Return [x, y] of the center of cell containing provided text 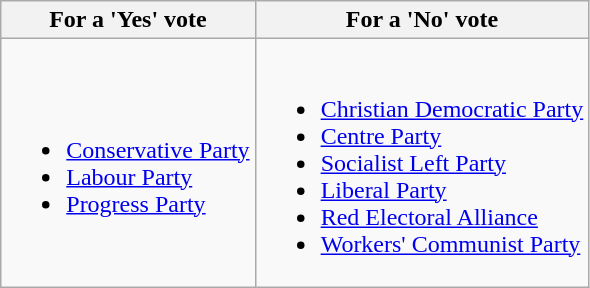
Christian Democratic PartyCentre PartySocialist Left PartyLiberal PartyRed Electoral AllianceWorkers' Communist Party [422, 163]
For a 'No' vote [422, 20]
Conservative PartyLabour PartyProgress Party [128, 163]
For a 'Yes' vote [128, 20]
